Extract the (X, Y) coordinate from the center of the cell holding the provided text.  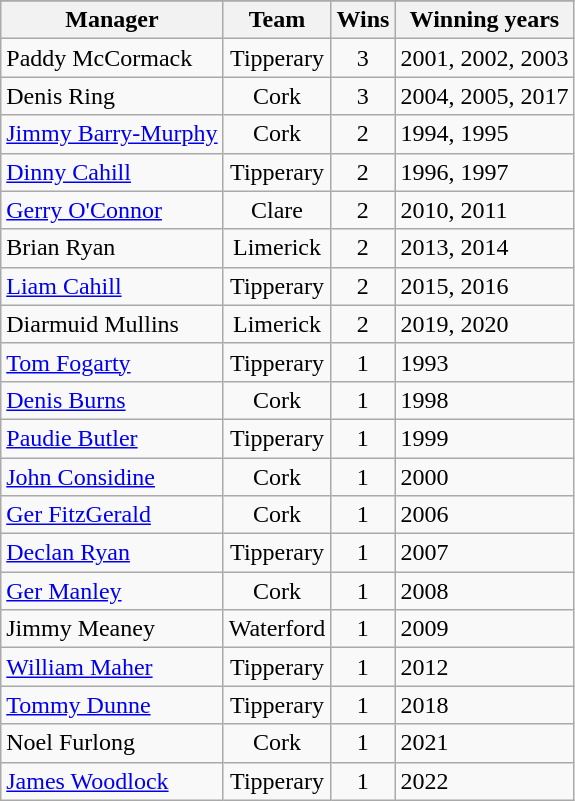
2018 (484, 705)
Jimmy Barry-Murphy (112, 134)
John Considine (112, 477)
1994, 1995 (484, 134)
William Maher (112, 667)
2013, 2014 (484, 248)
Liam Cahill (112, 286)
2015, 2016 (484, 286)
1999 (484, 438)
2008 (484, 591)
2022 (484, 781)
Brian Ryan (112, 248)
1996, 1997 (484, 172)
Winning years (484, 20)
2006 (484, 515)
Paddy McCormack (112, 58)
2019, 2020 (484, 324)
Declan Ryan (112, 553)
Diarmuid Mullins (112, 324)
Wins (363, 20)
1993 (484, 362)
2007 (484, 553)
2001, 2002, 2003 (484, 58)
Paudie Butler (112, 438)
Manager (112, 20)
Team (277, 20)
2021 (484, 743)
Denis Burns (112, 400)
James Woodlock (112, 781)
2009 (484, 629)
Denis Ring (112, 96)
Noel Furlong (112, 743)
Clare (277, 210)
Tom Fogarty (112, 362)
Tommy Dunne (112, 705)
2000 (484, 477)
Gerry O'Connor (112, 210)
2012 (484, 667)
2010, 2011 (484, 210)
Dinny Cahill (112, 172)
Waterford (277, 629)
1998 (484, 400)
Jimmy Meaney (112, 629)
Ger Manley (112, 591)
Ger FitzGerald (112, 515)
2004, 2005, 2017 (484, 96)
